For the text-containing cell, return its midpoint in [x, y] coordinate format. 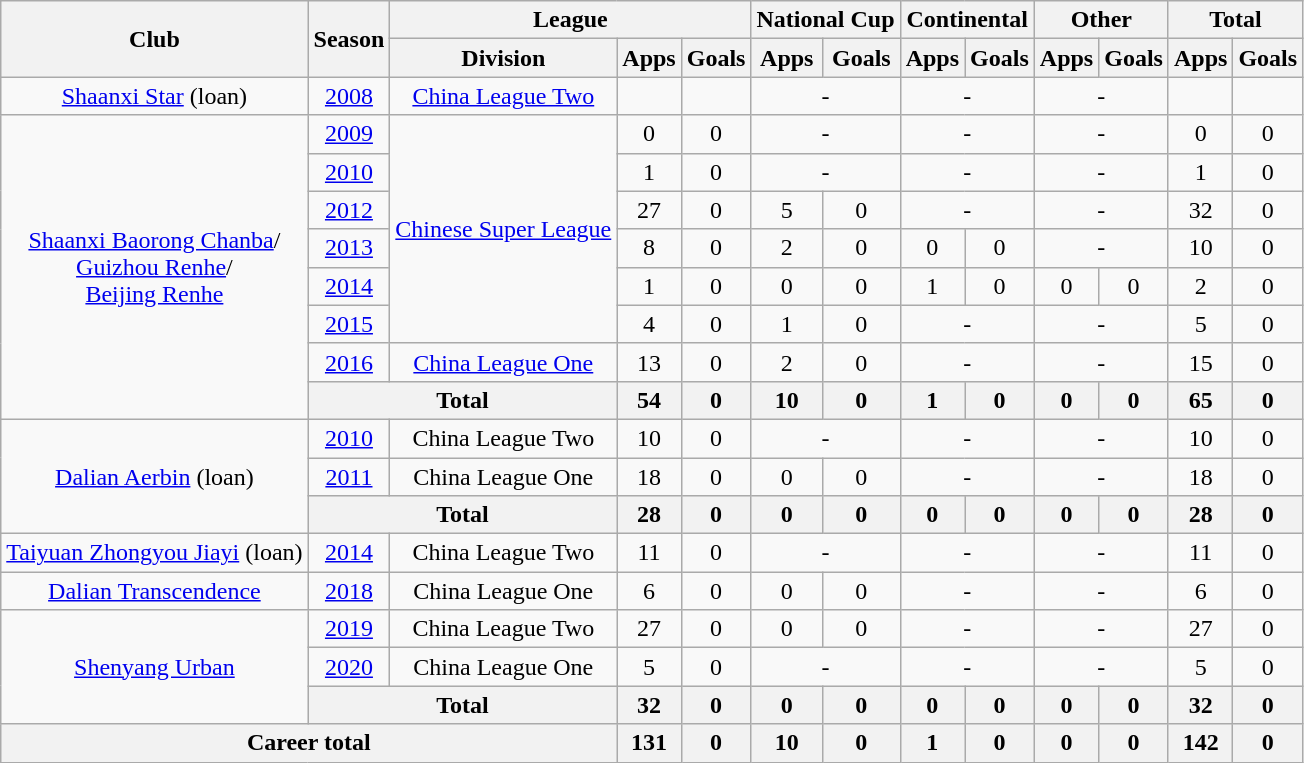
League [570, 20]
Dalian Transcendence [154, 591]
2020 [349, 667]
National Cup [826, 20]
2016 [349, 362]
2009 [349, 134]
131 [649, 743]
2018 [349, 591]
Taiyuan Zhongyou Jiayi (loan) [154, 553]
2015 [349, 324]
Season [349, 39]
13 [649, 362]
65 [1200, 400]
4 [649, 324]
Dalian Aerbin (loan) [154, 476]
2019 [349, 629]
2011 [349, 477]
Division [504, 58]
54 [649, 400]
15 [1200, 362]
Shaanxi Baorong Chanba/ Guizhou Renhe/ Beijing Renhe [154, 267]
2013 [349, 248]
8 [649, 248]
Other [1101, 20]
2012 [349, 210]
Shenyang Urban [154, 667]
Continental [967, 20]
Club [154, 39]
Shaanxi Star (loan) [154, 96]
Chinese Super League [504, 229]
2008 [349, 96]
Career total [309, 743]
142 [1200, 743]
